Detect which cell encompasses the target text, then output its (x, y) center coordinate. 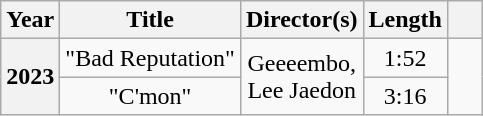
"C'mon" (150, 96)
Year (30, 20)
2023 (30, 77)
Length (405, 20)
Director(s) (302, 20)
Geeeembo,Lee Jaedon (302, 77)
Title (150, 20)
"Bad Reputation" (150, 58)
3:16 (405, 96)
1:52 (405, 58)
